From the cell containing the given text, extract its center point as (X, Y) coordinate. 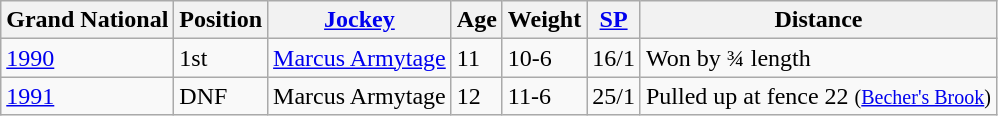
12 (476, 96)
1st (221, 58)
11 (476, 58)
1991 (88, 96)
10-6 (544, 58)
16/1 (614, 58)
SP (614, 20)
Pulled up at fence 22 (Becher's Brook) (818, 96)
Position (221, 20)
Weight (544, 20)
DNF (221, 96)
25/1 (614, 96)
Jockey (360, 20)
11-6 (544, 96)
Won by ¾ length (818, 58)
Age (476, 20)
1990 (88, 58)
Grand National (88, 20)
Distance (818, 20)
